Output the [X, Y] coordinate of the center of the cell containing the given text.  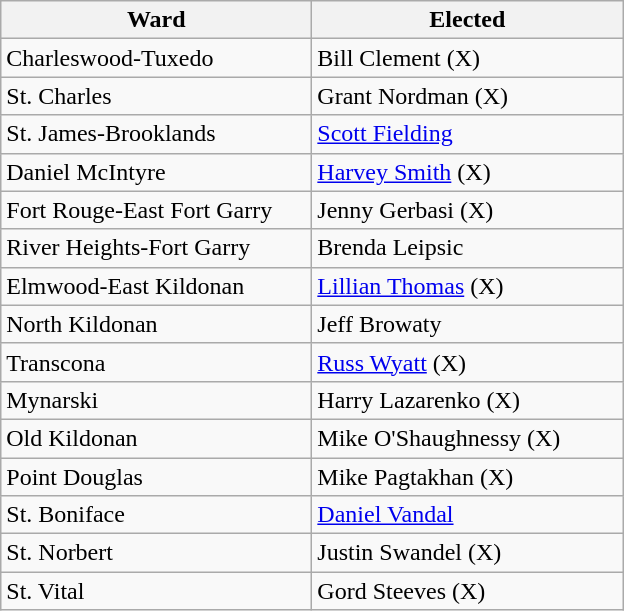
Jeff Browaty [468, 324]
Jenny Gerbasi (X) [468, 210]
St. James-Brooklands [156, 134]
St. Boniface [156, 515]
Russ Wyatt (X) [468, 362]
Brenda Leipsic [468, 248]
Elmwood-East Kildonan [156, 286]
Grant Nordman (X) [468, 96]
Harry Lazarenko (X) [468, 400]
Old Kildonan [156, 438]
Transcona [156, 362]
Mike O'Shaughnessy (X) [468, 438]
Mynarski [156, 400]
Bill Clement (X) [468, 58]
Point Douglas [156, 477]
Daniel McIntyre [156, 172]
Gord Steeves (X) [468, 591]
Elected [468, 20]
Ward [156, 20]
Lillian Thomas (X) [468, 286]
Fort Rouge-East Fort Garry [156, 210]
Charleswood-Tuxedo [156, 58]
North Kildonan [156, 324]
St. Vital [156, 591]
St. Norbert [156, 553]
River Heights-Fort Garry [156, 248]
Mike Pagtakhan (X) [468, 477]
Justin Swandel (X) [468, 553]
St. Charles [156, 96]
Harvey Smith (X) [468, 172]
Scott Fielding [468, 134]
Daniel Vandal [468, 515]
